From the cell containing the given text, extract its center point as [x, y] coordinate. 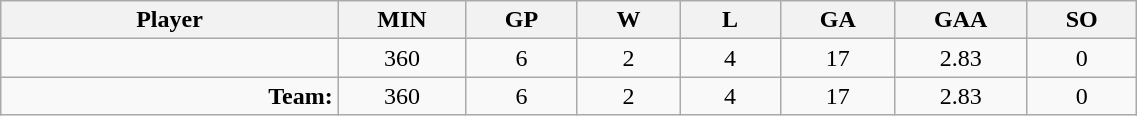
GA [838, 20]
W [628, 20]
L [730, 20]
Player [170, 20]
GAA [961, 20]
GP [522, 20]
MIN [402, 20]
SO [1081, 20]
Team: [170, 96]
